Extract the (x, y) coordinate from the center of the cell holding the provided text.  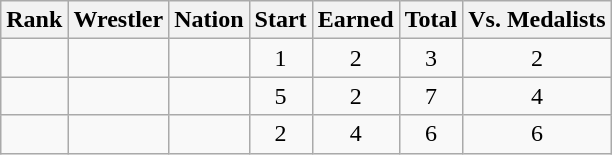
Rank (34, 20)
Total (431, 20)
Nation (209, 20)
1 (280, 58)
Start (280, 20)
Wrestler (118, 20)
3 (431, 58)
5 (280, 96)
Vs. Medalists (537, 20)
Earned (356, 20)
7 (431, 96)
